Identify which cell holds the provided text, then report its (X, Y) central coordinate. 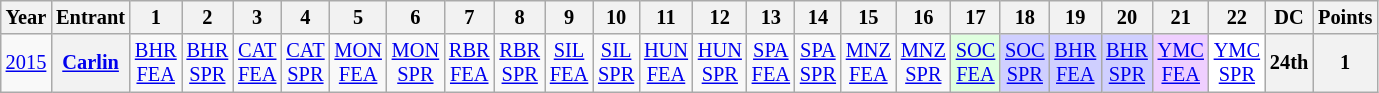
CATFEA (257, 63)
CATSPR (305, 63)
MONSPR (416, 63)
MNZFEA (868, 63)
YMCSPR (1237, 63)
22 (1237, 17)
17 (976, 17)
10 (616, 17)
SILFEA (569, 63)
13 (771, 17)
SOCSPR (1024, 63)
14 (818, 17)
5 (358, 17)
MONFEA (358, 63)
YMCFEA (1181, 63)
Entrant (90, 17)
SPAFEA (771, 63)
Carlin (90, 63)
7 (469, 17)
9 (569, 17)
11 (666, 17)
3 (257, 17)
SOCFEA (976, 63)
Year (26, 17)
4 (305, 17)
SPASPR (818, 63)
SILSPR (616, 63)
6 (416, 17)
16 (924, 17)
Points (1345, 17)
8 (519, 17)
20 (1127, 17)
RBRFEA (469, 63)
RBRSPR (519, 63)
18 (1024, 17)
2015 (26, 63)
HUNSPR (720, 63)
2 (208, 17)
21 (1181, 17)
DC (1289, 17)
24th (1289, 63)
12 (720, 17)
19 (1076, 17)
HUNFEA (666, 63)
MNZSPR (924, 63)
15 (868, 17)
